For the text-containing cell, return its midpoint in [x, y] coordinate format. 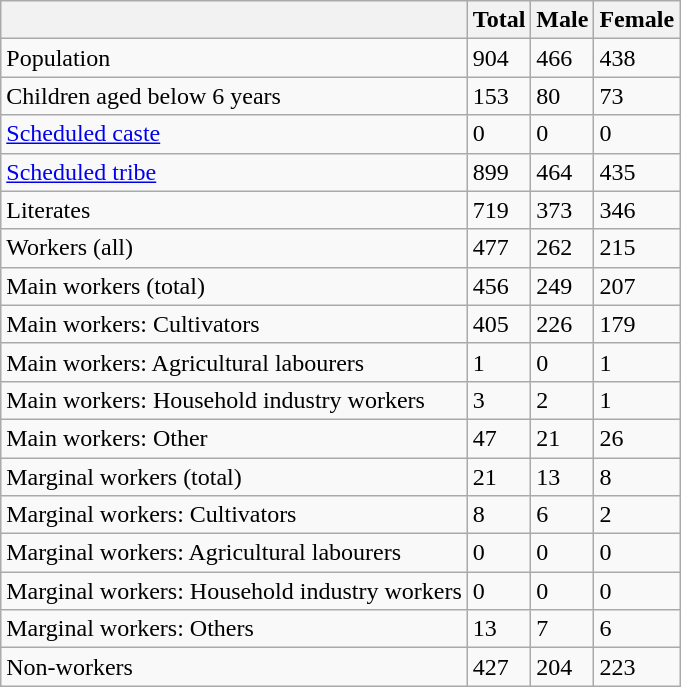
405 [499, 324]
Marginal workers (total) [234, 477]
Marginal workers: Cultivators [234, 515]
Children aged below 6 years [234, 96]
215 [637, 248]
153 [499, 96]
466 [562, 58]
80 [562, 96]
Scheduled tribe [234, 172]
3 [499, 400]
Marginal workers: Others [234, 629]
179 [637, 324]
Male [562, 20]
Marginal workers: Agricultural labourers [234, 553]
73 [637, 96]
Main workers: Household industry workers [234, 400]
904 [499, 58]
427 [499, 667]
Main workers: Cultivators [234, 324]
719 [499, 210]
464 [562, 172]
226 [562, 324]
Female [637, 20]
899 [499, 172]
Main workers: Agricultural labourers [234, 362]
47 [499, 438]
Non-workers [234, 667]
Marginal workers: Household industry workers [234, 591]
Main workers (total) [234, 286]
456 [499, 286]
Scheduled caste [234, 134]
262 [562, 248]
204 [562, 667]
7 [562, 629]
207 [637, 286]
223 [637, 667]
Population [234, 58]
438 [637, 58]
Literates [234, 210]
346 [637, 210]
Main workers: Other [234, 438]
435 [637, 172]
249 [562, 286]
Total [499, 20]
477 [499, 248]
26 [637, 438]
Workers (all) [234, 248]
373 [562, 210]
